Output the [X, Y] coordinate of the center of the cell containing the given text.  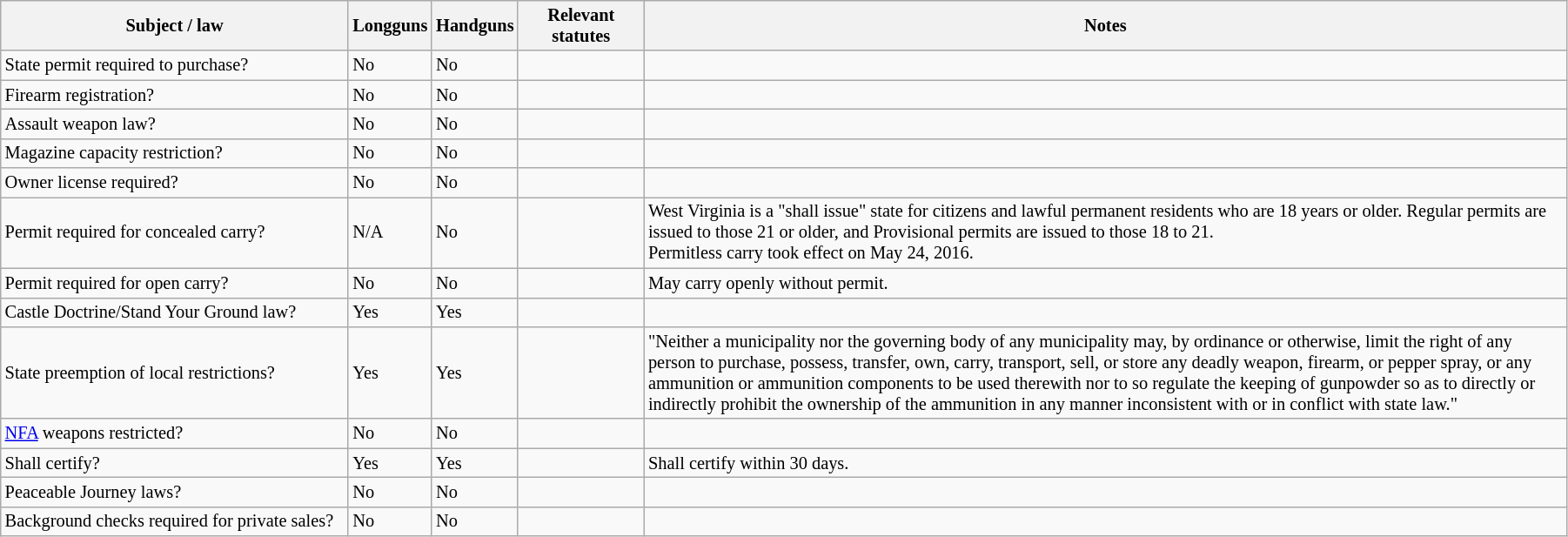
Shall certify? [175, 463]
Peaceable Journey laws? [175, 492]
State permit required to purchase? [175, 65]
Castle Doctrine/Stand Your Ground law? [175, 312]
NFA weapons restricted? [175, 433]
Magazine capacity restriction? [175, 153]
Background checks required for private sales? [175, 521]
Longguns [390, 25]
Relevant statutes [581, 25]
State preemption of local restrictions? [175, 373]
Owner license required? [175, 183]
Handguns [475, 25]
Subject / law [175, 25]
Permit required for concealed carry? [175, 232]
May carry openly without permit. [1105, 283]
Assault weapon law? [175, 124]
N/A [390, 232]
Firearm registration? [175, 95]
Shall certify within 30 days. [1105, 463]
Permit required for open carry? [175, 283]
Notes [1105, 25]
